Capture the cell that displays the provided text and extract its [X, Y] central coordinate. 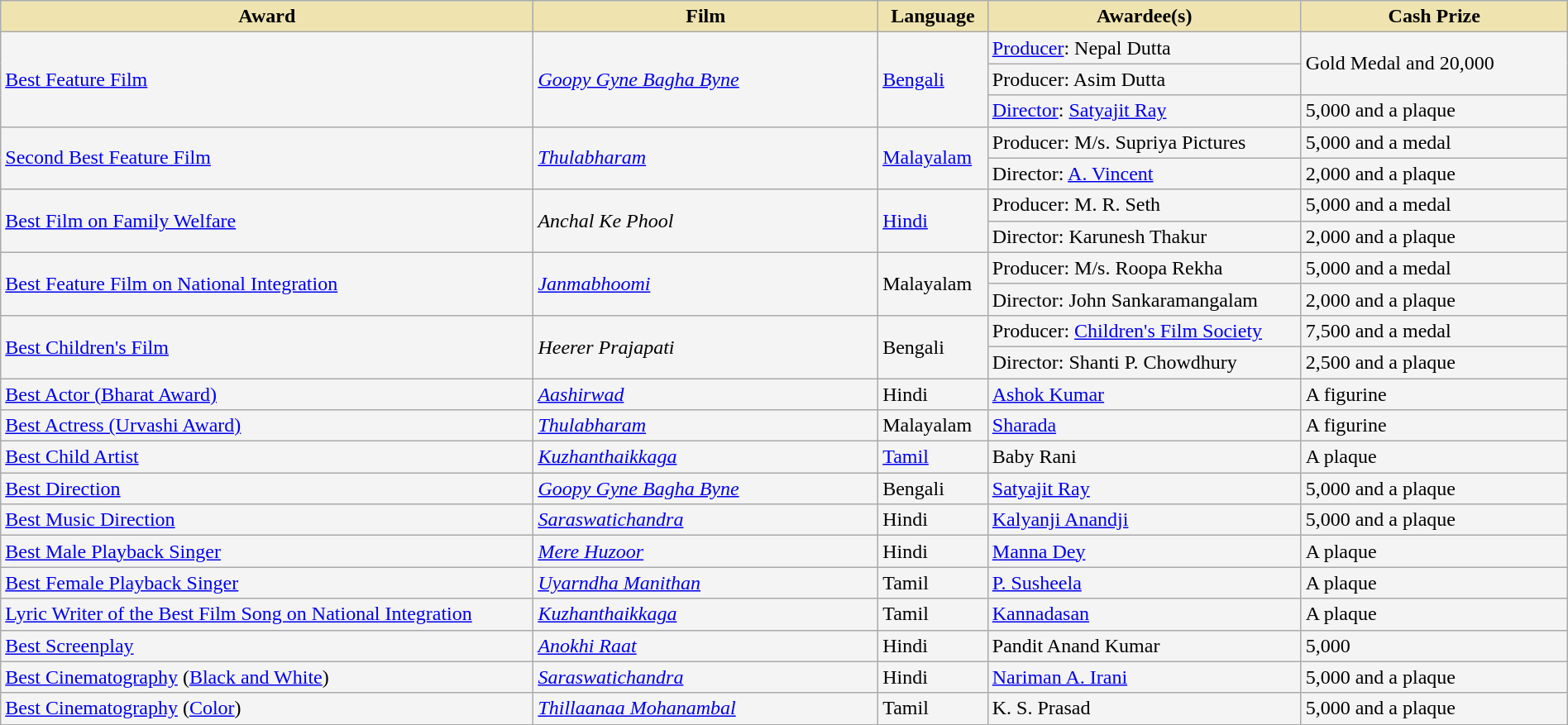
Satyajit Ray [1145, 489]
Awardee(s) [1145, 17]
Pandit Anand Kumar [1145, 646]
2,500 and a plaque [1434, 362]
Best Actor (Bharat Award) [267, 394]
Cash Prize [1434, 17]
Producer: M. R. Seth [1145, 205]
Best Feature Film [267, 79]
Lyric Writer of the Best Film Song on National Integration [267, 614]
Janmabhoomi [706, 284]
Film [706, 17]
Producer: Asim Dutta [1145, 79]
Best Child Artist [267, 457]
Gold Medal and 20,000 [1434, 64]
Best Male Playback Singer [267, 551]
Best Cinematography (Black and White) [267, 677]
Director: Shanti P. Chowdhury [1145, 362]
Second Best Feature Film [267, 158]
Producer: Children's Film Society [1145, 331]
Producer: M/s. Roopa Rekha [1145, 268]
5,000 [1434, 646]
Best Cinematography (Color) [267, 708]
Best Children's Film [267, 346]
Director: A. Vincent [1145, 174]
Best Screenplay [267, 646]
Kannadasan [1145, 614]
7,500 and a medal [1434, 331]
Producer: Nepal Dutta [1145, 48]
Sharada [1145, 426]
Director: John Sankaramangalam [1145, 299]
Mere Huzoor [706, 551]
Best Actress (Urvashi Award) [267, 426]
Award [267, 17]
Best Female Playback Singer [267, 583]
Director: Satyajit Ray [1145, 111]
Ashok Kumar [1145, 394]
Language [933, 17]
Best Direction [267, 489]
Uyarndha Manithan [706, 583]
Baby Rani [1145, 457]
Kalyanji Anandji [1145, 520]
P. Susheela [1145, 583]
Aashirwad [706, 394]
Heerer Prajapati [706, 346]
Manna Dey [1145, 551]
Nariman A. Irani [1145, 677]
Anchal Ke Phool [706, 221]
Best Film on Family Welfare [267, 221]
Director: Karunesh Thakur [1145, 236]
Best Music Direction [267, 520]
K. S. Prasad [1145, 708]
Thillaanaa Mohanambal [706, 708]
Best Feature Film on National Integration [267, 284]
Producer: M/s. Supriya Pictures [1145, 142]
Anokhi Raat [706, 646]
